Determine the [X, Y] coordinate at the center of the cell enclosing the given text.  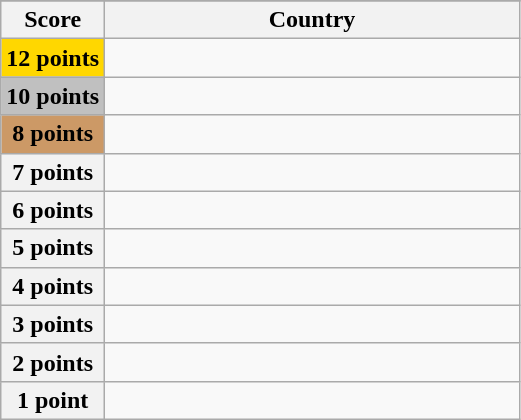
7 points [53, 172]
10 points [53, 96]
Country [312, 20]
4 points [53, 286]
5 points [53, 248]
1 point [53, 400]
8 points [53, 134]
3 points [53, 324]
2 points [53, 362]
12 points [53, 58]
Score [53, 20]
6 points [53, 210]
